Scan for the cell matching the given text and deliver its (X, Y) coordinate at center. 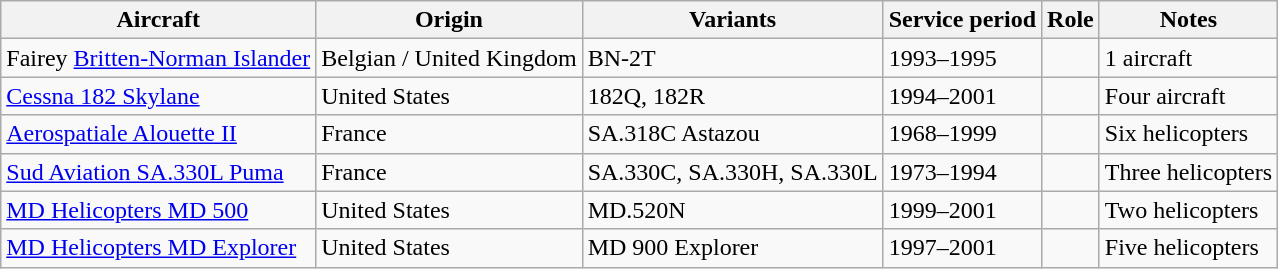
Service period (962, 20)
BN-2T (732, 58)
MD.520N (732, 210)
Origin (449, 20)
1999–2001 (962, 210)
182Q, 182R (732, 96)
1968–1999 (962, 134)
1973–1994 (962, 172)
MD 900 Explorer (732, 248)
MD Helicopters MD Explorer (158, 248)
Cessna 182 Skylane (158, 96)
Four aircraft (1188, 96)
1994–2001 (962, 96)
1997–2001 (962, 248)
Sud Aviation SA.330L Puma (158, 172)
Six helicopters (1188, 134)
1993–1995 (962, 58)
MD Helicopters MD 500 (158, 210)
Aircraft (158, 20)
1 aircraft (1188, 58)
SA.318C Astazou (732, 134)
SA.330C, SA.330H, SA.330L (732, 172)
Notes (1188, 20)
Three helicopters (1188, 172)
Role (1071, 20)
Belgian / United Kingdom (449, 58)
Aerospatiale Alouette II (158, 134)
Variants (732, 20)
Five helicopters (1188, 248)
Two helicopters (1188, 210)
Fairey Britten-Norman Islander (158, 58)
